Return [x, y] of the center of cell containing provided text 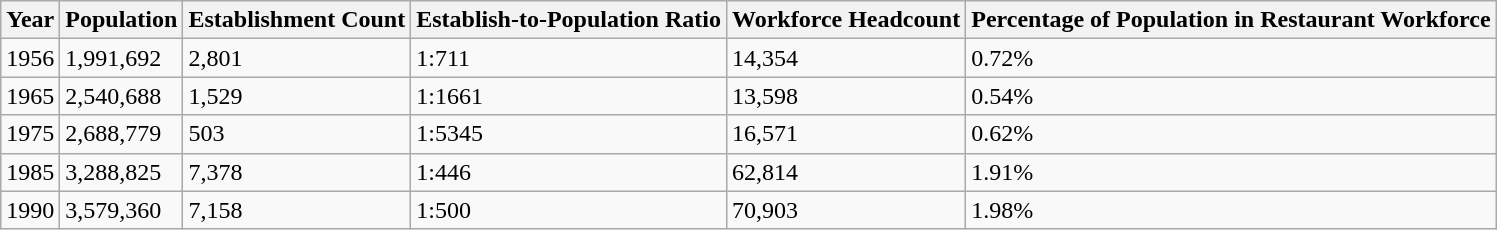
7,378 [297, 172]
13,598 [846, 96]
1965 [30, 96]
1,529 [297, 96]
1985 [30, 172]
0.62% [1231, 134]
1990 [30, 210]
62,814 [846, 172]
1975 [30, 134]
1:1661 [569, 96]
1,991,692 [122, 58]
Percentage of Population in Restaurant Workforce [1231, 20]
503 [297, 134]
7,158 [297, 210]
2,801 [297, 58]
0.54% [1231, 96]
2,540,688 [122, 96]
3,579,360 [122, 210]
Establish-to-Population Ratio [569, 20]
Population [122, 20]
2,688,779 [122, 134]
Establishment Count [297, 20]
70,903 [846, 210]
Workforce Headcount [846, 20]
1:5345 [569, 134]
1956 [30, 58]
1.98% [1231, 210]
Year [30, 20]
0.72% [1231, 58]
1:711 [569, 58]
1:500 [569, 210]
16,571 [846, 134]
1.91% [1231, 172]
1:446 [569, 172]
3,288,825 [122, 172]
14,354 [846, 58]
